Scan for the cell matching the given text and deliver its [x, y] coordinate at center. 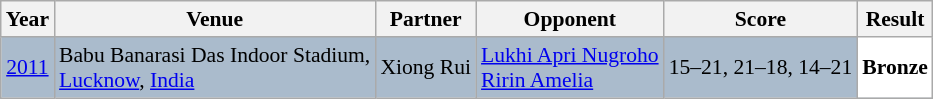
Venue [214, 19]
15–21, 21–18, 14–21 [761, 68]
2011 [28, 68]
Babu Banarasi Das Indoor Stadium,Lucknow, India [214, 68]
Bronze [895, 68]
Year [28, 19]
Result [895, 19]
Score [761, 19]
Xiong Rui [426, 68]
Opponent [570, 19]
Partner [426, 19]
Lukhi Apri Nugroho Ririn Amelia [570, 68]
